Find where the given text appears and provide that cell's center as [x, y] coordinate. 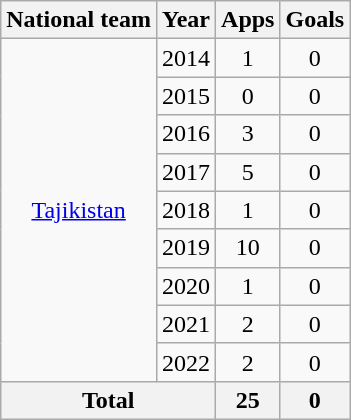
National team [79, 20]
2017 [186, 172]
2014 [186, 58]
3 [248, 134]
2015 [186, 96]
Total [108, 400]
2016 [186, 134]
10 [248, 248]
2019 [186, 248]
2022 [186, 362]
5 [248, 172]
Apps [248, 20]
Tajikistan [79, 210]
25 [248, 400]
2018 [186, 210]
Goals [315, 20]
2021 [186, 324]
2020 [186, 286]
Year [186, 20]
